Capture the cell that displays the provided text and extract its [x, y] central coordinate. 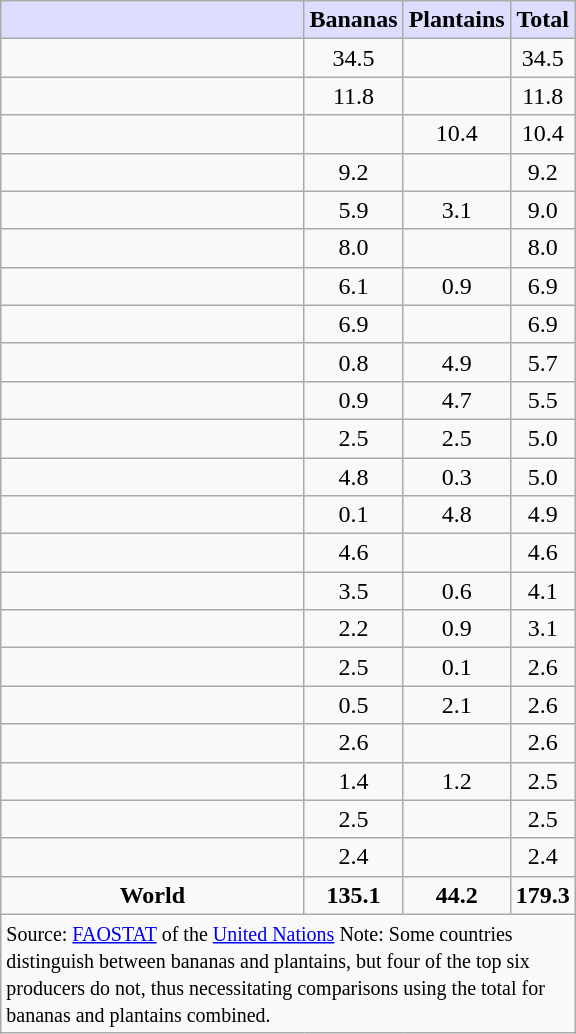
3.5 [354, 591]
Total [542, 20]
1.4 [354, 781]
9.0 [542, 210]
5.5 [542, 400]
4.7 [456, 400]
4.1 [542, 591]
0.5 [354, 705]
135.1 [354, 895]
1.2 [456, 781]
0.3 [456, 477]
Bananas [354, 20]
2.2 [354, 629]
5.9 [354, 210]
6.1 [354, 286]
179.3 [542, 895]
5.7 [542, 362]
Plantains [456, 20]
0.8 [354, 362]
World [152, 895]
0.6 [456, 591]
2.1 [456, 705]
44.2 [456, 895]
